Locate the cell with the specified text and output its [X, Y] center coordinate. 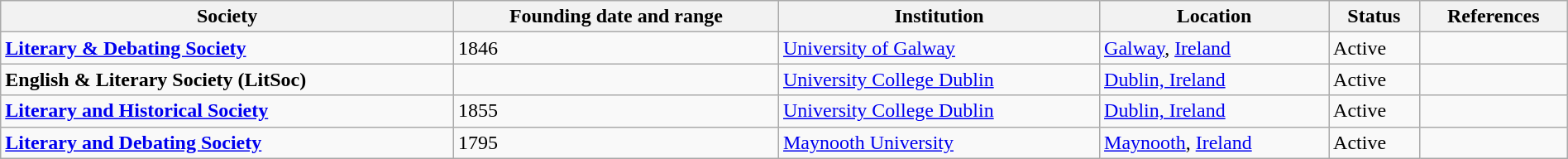
1795 [615, 142]
English & Literary Society (LitSoc) [227, 79]
References [1494, 17]
University of Galway [939, 48]
Literary & Debating Society [227, 48]
Location [1214, 17]
Maynooth, Ireland [1214, 142]
1846 [615, 48]
Literary and Historical Society [227, 111]
1855 [615, 111]
Society [227, 17]
Literary and Debating Society [227, 142]
Maynooth University [939, 142]
Galway, Ireland [1214, 48]
Institution [939, 17]
Status [1374, 17]
Founding date and range [615, 17]
